For the text-containing cell, return its midpoint in [X, Y] coordinate format. 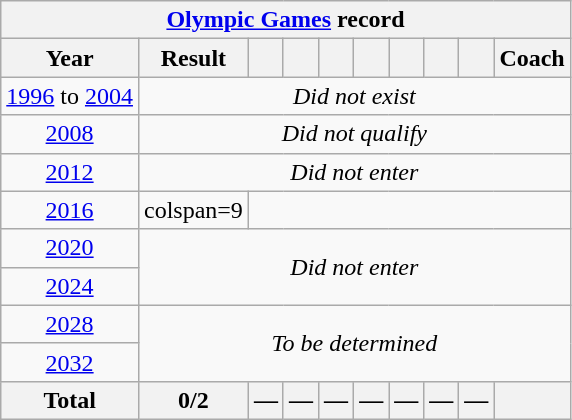
0/2 [193, 400]
Total [70, 400]
Coach [532, 58]
Olympic Games record [286, 20]
Result [193, 58]
2024 [70, 286]
Year [70, 58]
Did not qualify [354, 134]
colspan=9 [193, 210]
2008 [70, 134]
To be determined [354, 343]
2020 [70, 248]
2012 [70, 172]
Did not exist [354, 96]
2032 [70, 362]
2016 [70, 210]
1996 to 2004 [70, 96]
2028 [70, 324]
